Provide the [x, y] coordinate of the cell's center where the given text is located.  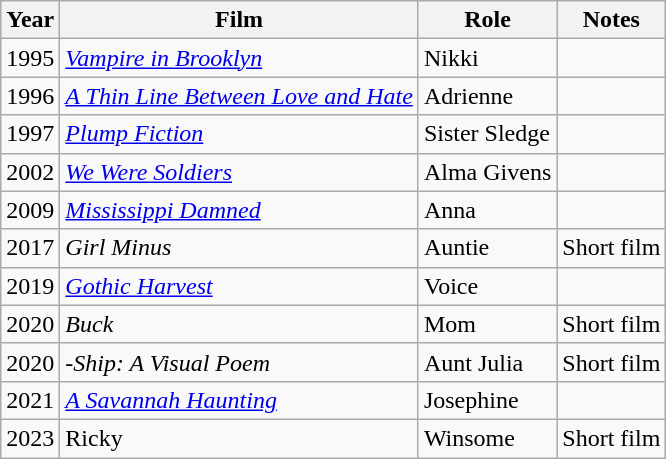
Film [240, 20]
A Thin Line Between Love and Hate [240, 96]
Anna [487, 210]
-Ship: A Visual Poem [240, 362]
2009 [30, 210]
Winsome [487, 438]
We Were Soldiers [240, 172]
2023 [30, 438]
Ricky [240, 438]
Notes [612, 20]
Mississippi Damned [240, 210]
Buck [240, 324]
Year [30, 20]
Sister Sledge [487, 134]
Nikki [487, 58]
Vampire in Brooklyn [240, 58]
Girl Minus [240, 248]
2017 [30, 248]
1997 [30, 134]
Voice [487, 286]
Gothic Harvest [240, 286]
Plump Fiction [240, 134]
2019 [30, 286]
A Savannah Haunting [240, 400]
1995 [30, 58]
Aunt Julia [487, 362]
Role [487, 20]
1996 [30, 96]
Auntie [487, 248]
Mom [487, 324]
2002 [30, 172]
Adrienne [487, 96]
Alma Givens [487, 172]
2021 [30, 400]
Josephine [487, 400]
